For the text-containing cell, return its midpoint in [x, y] coordinate format. 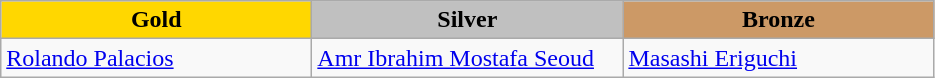
Bronze [778, 20]
Amr Ibrahim Mostafa Seoud [468, 58]
Rolando Palacios [156, 58]
Masashi Eriguchi [778, 58]
Gold [156, 20]
Silver [468, 20]
